Scan for the cell matching the given text and deliver its [x, y] coordinate at center. 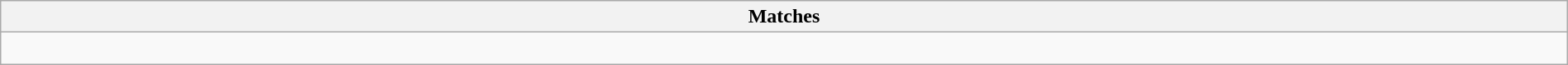
Matches [784, 17]
